Return the (X, Y) coordinate for the center point of the cell that contains the specified text.  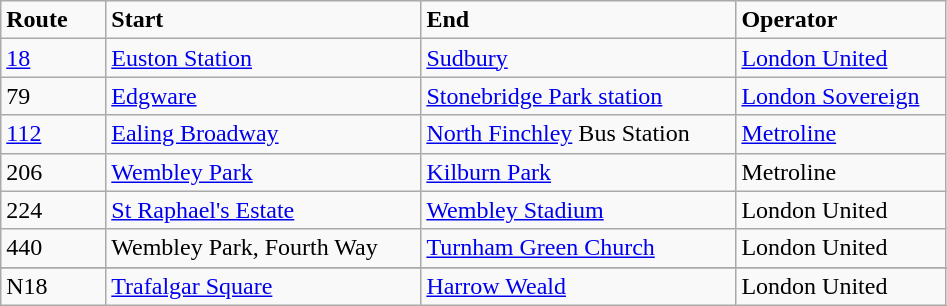
Kilburn Park (578, 172)
North Finchley Bus Station (578, 134)
Wembley Park, Fourth Way (264, 248)
Edgware (264, 96)
Euston Station (264, 58)
Turnham Green Church (578, 248)
London Sovereign (841, 96)
Wembley Stadium (578, 210)
18 (54, 58)
Sudbury (578, 58)
Ealing Broadway (264, 134)
Trafalgar Square (264, 286)
Wembley Park (264, 172)
Route (54, 20)
Start (264, 20)
79 (54, 96)
Operator (841, 20)
St Raphael's Estate (264, 210)
N18 (54, 286)
Stonebridge Park station (578, 96)
Harrow Weald (578, 286)
112 (54, 134)
206 (54, 172)
440 (54, 248)
224 (54, 210)
End (578, 20)
